Locate the cell with the specified text and output its [X, Y] center coordinate. 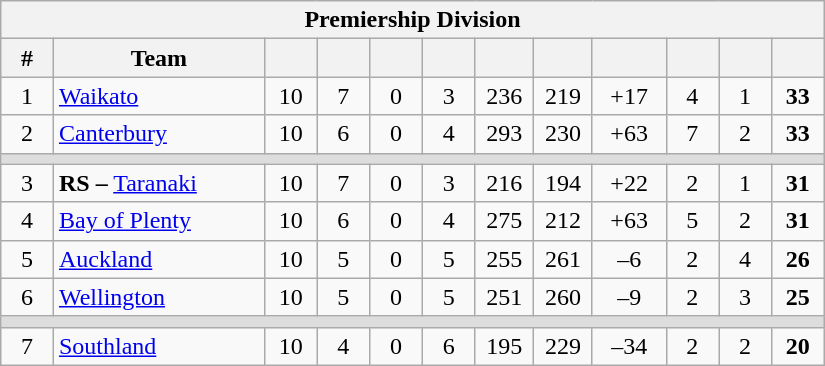
255 [504, 259]
216 [504, 183]
261 [564, 259]
20 [798, 346]
Wellington [158, 297]
RS – Taranaki [158, 183]
Southland [158, 346]
229 [564, 346]
212 [564, 221]
195 [504, 346]
293 [504, 134]
260 [564, 297]
Team [158, 58]
236 [504, 96]
251 [504, 297]
194 [564, 183]
Bay of Plenty [158, 221]
+17 [629, 96]
–34 [629, 346]
–9 [629, 297]
–6 [629, 259]
25 [798, 297]
275 [504, 221]
219 [564, 96]
Waikato [158, 96]
# [28, 58]
26 [798, 259]
Auckland [158, 259]
230 [564, 134]
+22 [629, 183]
Premiership Division [413, 20]
Canterbury [158, 134]
